Search for the cell housing the specified text and yield its (x, y) center coordinate. 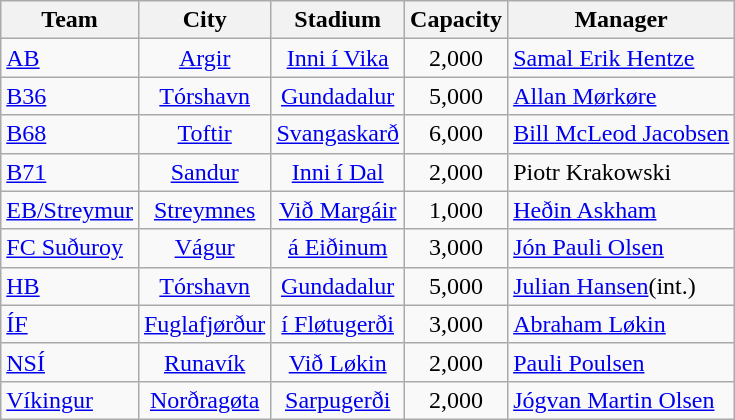
Víkingur (70, 400)
Team (70, 20)
6,000 (456, 134)
Svangaskarð (338, 134)
FC Suðuroy (70, 248)
NSÍ (70, 362)
í Fløtugerði (338, 324)
Capacity (456, 20)
Vágur (204, 248)
Pauli Poulsen (622, 362)
ÍF (70, 324)
B71 (70, 172)
Allan Mørkøre (622, 96)
B36 (70, 96)
Inni í Dal (338, 172)
Manager (622, 20)
Norðragøta (204, 400)
1,000 (456, 210)
Við Løkin (338, 362)
B68 (70, 134)
Stadium (338, 20)
Heðin Askham (622, 210)
HB (70, 286)
Bill McLeod Jacobsen (622, 134)
Sandur (204, 172)
Piotr Krakowski (622, 172)
Streymnes (204, 210)
EB/Streymur (70, 210)
Sarpugerði (338, 400)
Samal Erik Hentze (622, 58)
AB (70, 58)
Fuglafjørður (204, 324)
Argir (204, 58)
Julian Hansen(int.) (622, 286)
Abraham Løkin (622, 324)
Runavík (204, 362)
City (204, 20)
Jón Pauli Olsen (622, 248)
Jógvan Martin Olsen (622, 400)
Við Margáir (338, 210)
Toftir (204, 134)
Inni í Vika (338, 58)
á Eiðinum (338, 248)
